Detect which cell encompasses the target text, then output its [x, y] center coordinate. 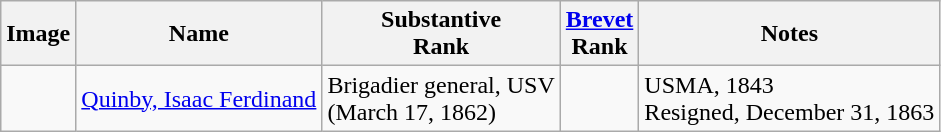
Name [199, 34]
Quinby, Isaac Ferdinand [199, 98]
Notes [790, 34]
Image [38, 34]
USMA, 1843Resigned, December 31, 1863 [790, 98]
BrevetRank [600, 34]
SubstantiveRank [441, 34]
Brigadier general, USV(March 17, 1862) [441, 98]
